Detect which cell encompasses the target text, then output its (X, Y) center coordinate. 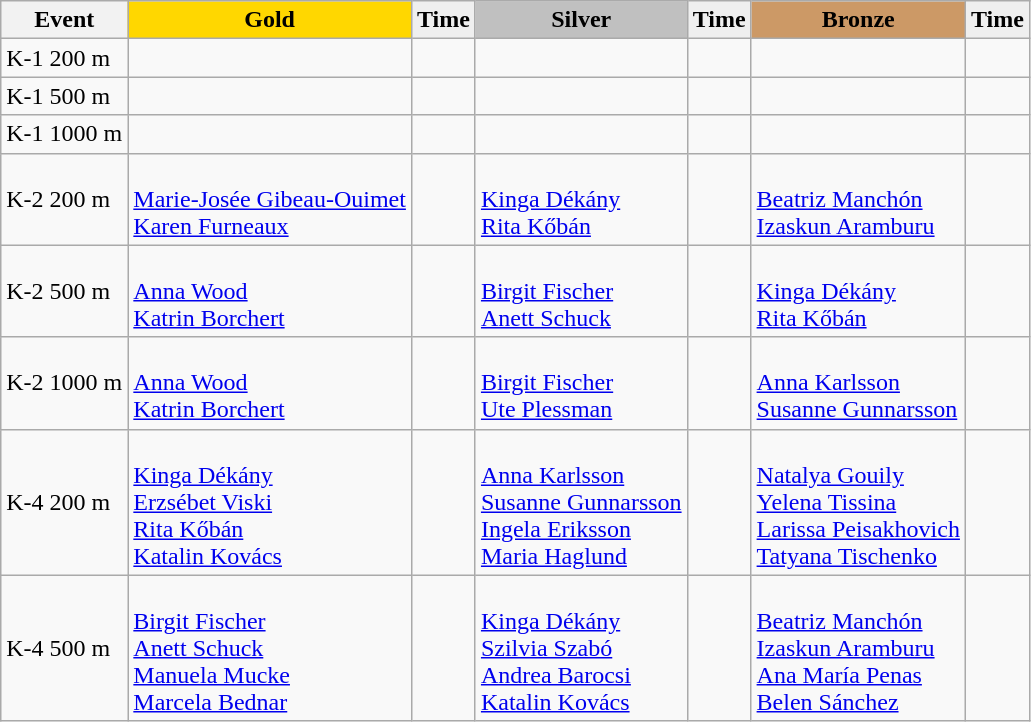
Birgit FischerAnett SchuckManuela MuckeMarcela Bednar (270, 648)
K-1 200 m (64, 58)
Event (64, 20)
K-2 1000 m (64, 383)
K-4 500 m (64, 648)
Birgit FischerUte Plessman (581, 383)
Anna KarlssonSusanne GunnarssonIngela ErikssonMaria Haglund (581, 502)
Bronze (858, 20)
K-2 500 m (64, 291)
Kinga DékányErzsébet ViskiRita KőbánKatalin Kovács (270, 502)
Silver (581, 20)
Beatriz ManchónIzaskun AramburuAna María PenasBelen Sánchez (858, 648)
Natalya GouilyYelena TissinaLarissa PeisakhovichTatyana Tischenko (858, 502)
Marie-Josée Gibeau-OuimetKaren Furneaux (270, 199)
Birgit FischerAnett Schuck (581, 291)
Anna KarlssonSusanne Gunnarsson (858, 383)
K-4 200 m (64, 502)
K-2 200 m (64, 199)
K-1 500 m (64, 96)
Beatriz ManchónIzaskun Aramburu (858, 199)
Gold (270, 20)
K-1 1000 m (64, 134)
Kinga DékánySzilvia SzabóAndrea BarocsiKatalin Kovács (581, 648)
